Return [X, Y] of the center of cell containing provided text 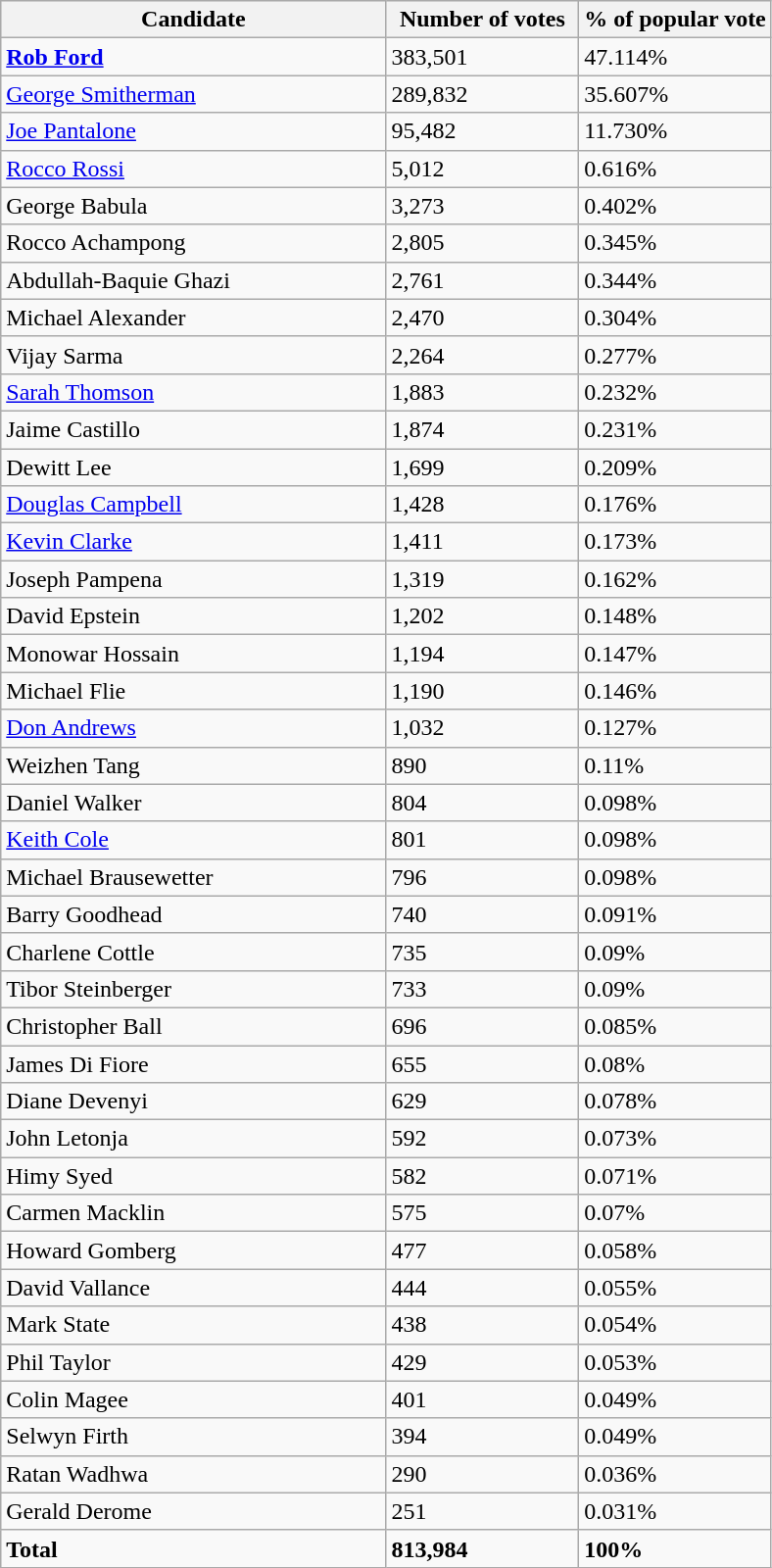
Abdullah-Baquie Ghazi [194, 280]
David Vallance [194, 1288]
David Epstein [194, 616]
394 [482, 1437]
0.073% [676, 1139]
796 [482, 877]
Vijay Sarma [194, 355]
Total [194, 1548]
1,319 [482, 579]
0.232% [676, 392]
Gerald Derome [194, 1511]
Carmen Macklin [194, 1213]
890 [482, 765]
0.173% [676, 542]
Michael Brausewetter [194, 877]
Rocco Achampong [194, 243]
0.345% [676, 243]
Charlene Cottle [194, 952]
733 [482, 989]
0.147% [676, 654]
1,883 [482, 392]
1,411 [482, 542]
289,832 [482, 94]
0.071% [676, 1176]
Keith Cole [194, 840]
George Smitherman [194, 94]
11.730% [676, 131]
0.07% [676, 1213]
Michael Alexander [194, 318]
Rob Ford [194, 57]
1,874 [482, 429]
Daniel Walker [194, 803]
0.054% [676, 1325]
Howard Gomberg [194, 1250]
290 [482, 1474]
Himy Syed [194, 1176]
383,501 [482, 57]
Rocco Rossi [194, 169]
Candidate [194, 20]
0.036% [676, 1474]
0.08% [676, 1063]
95,482 [482, 131]
0.11% [676, 765]
Sarah Thomson [194, 392]
Selwyn Firth [194, 1437]
251 [482, 1511]
0.031% [676, 1511]
0.078% [676, 1102]
0.402% [676, 206]
1,202 [482, 616]
1,032 [482, 728]
2,805 [482, 243]
Don Andrews [194, 728]
0.176% [676, 505]
0.209% [676, 467]
1,428 [482, 505]
0.231% [676, 429]
John Letonja [194, 1139]
429 [482, 1362]
0.148% [676, 616]
629 [482, 1102]
1,699 [482, 467]
Diane Devenyi [194, 1102]
740 [482, 914]
2,761 [482, 280]
401 [482, 1399]
444 [482, 1288]
Douglas Campbell [194, 505]
0.085% [676, 1026]
582 [482, 1176]
Tibor Steinberger [194, 989]
0.304% [676, 318]
Dewitt Lee [194, 467]
0.344% [676, 280]
3,273 [482, 206]
575 [482, 1213]
George Babula [194, 206]
0.616% [676, 169]
735 [482, 952]
477 [482, 1250]
35.607% [676, 94]
Phil Taylor [194, 1362]
592 [482, 1139]
5,012 [482, 169]
Barry Goodhead [194, 914]
696 [482, 1026]
801 [482, 840]
Joe Pantalone [194, 131]
2,470 [482, 318]
0.127% [676, 728]
0.146% [676, 691]
0.162% [676, 579]
804 [482, 803]
Mark State [194, 1325]
Michael Flie [194, 691]
0.058% [676, 1250]
Christopher Ball [194, 1026]
438 [482, 1325]
Joseph Pampena [194, 579]
100% [676, 1548]
Weizhen Tang [194, 765]
655 [482, 1063]
2,264 [482, 355]
813,984 [482, 1548]
Jaime Castillo [194, 429]
Ratan Wadhwa [194, 1474]
1,194 [482, 654]
Number of votes [482, 20]
Monowar Hossain [194, 654]
James Di Fiore [194, 1063]
0.055% [676, 1288]
% of popular vote [676, 20]
0.277% [676, 355]
0.091% [676, 914]
Colin Magee [194, 1399]
0.053% [676, 1362]
47.114% [676, 57]
Kevin Clarke [194, 542]
1,190 [482, 691]
